Locate the cell with the specified text and output its (x, y) center coordinate. 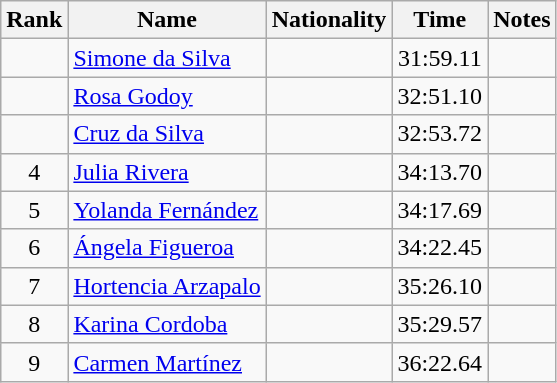
7 (34, 286)
31:59.11 (440, 58)
35:29.57 (440, 324)
34:17.69 (440, 210)
Yolanda Fernández (167, 210)
35:26.10 (440, 286)
Rosa Godoy (167, 96)
34:22.45 (440, 248)
Karina Cordoba (167, 324)
Time (440, 20)
Name (167, 20)
Hortencia Arzapalo (167, 286)
36:22.64 (440, 362)
32:51.10 (440, 96)
Simone da Silva (167, 58)
Cruz da Silva (167, 134)
8 (34, 324)
5 (34, 210)
34:13.70 (440, 172)
6 (34, 248)
9 (34, 362)
Rank (34, 20)
32:53.72 (440, 134)
Carmen Martínez (167, 362)
4 (34, 172)
Nationality (329, 20)
Julia Rivera (167, 172)
Ángela Figueroa (167, 248)
Notes (522, 20)
